Locate the cell with the specified text and output its (X, Y) center coordinate. 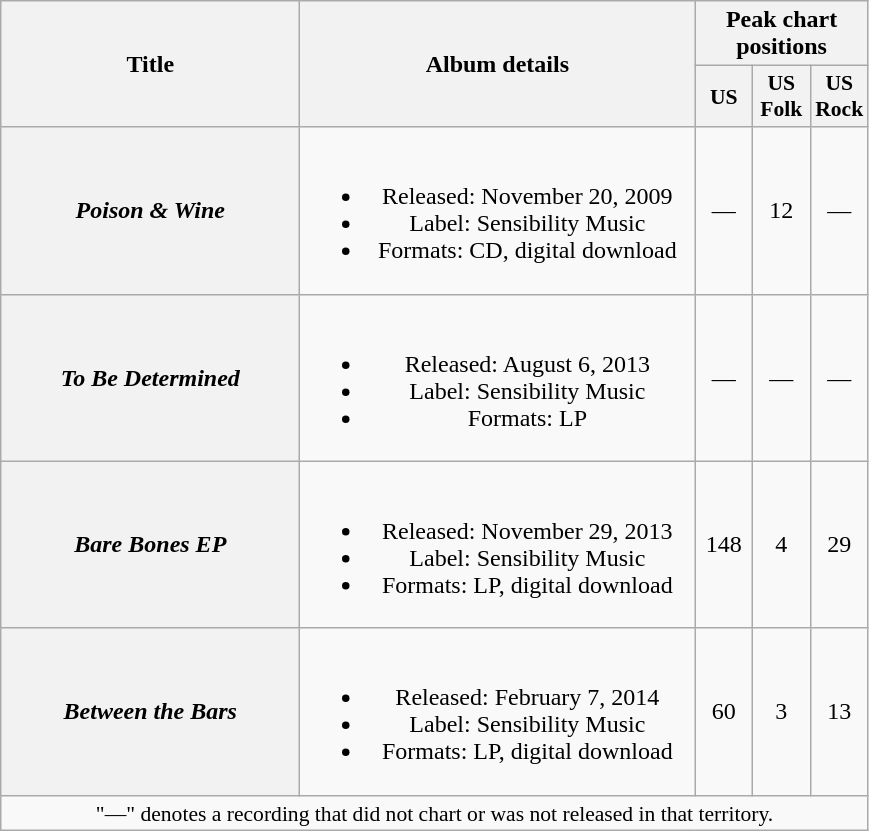
Bare Bones EP (150, 544)
Between the Bars (150, 712)
US (724, 96)
Released: November 29, 2013Label: Sensibility MusicFormats: LP, digital download (498, 544)
148 (724, 544)
Released: February 7, 2014Label: Sensibility MusicFormats: LP, digital download (498, 712)
Released: August 6, 2013Label: Sensibility MusicFormats: LP (498, 378)
12 (782, 210)
Released: November 20, 2009Label: Sensibility MusicFormats: CD, digital download (498, 210)
3 (782, 712)
USRock (839, 96)
4 (782, 544)
Title (150, 64)
To Be Determined (150, 378)
Peak chart positions (782, 34)
USFolk (782, 96)
"—" denotes a recording that did not chart or was not released in that territory. (435, 813)
29 (839, 544)
Poison & Wine (150, 210)
Album details (498, 64)
13 (839, 712)
60 (724, 712)
